Determine the (x, y) coordinate at the center of the cell enclosing the given text.  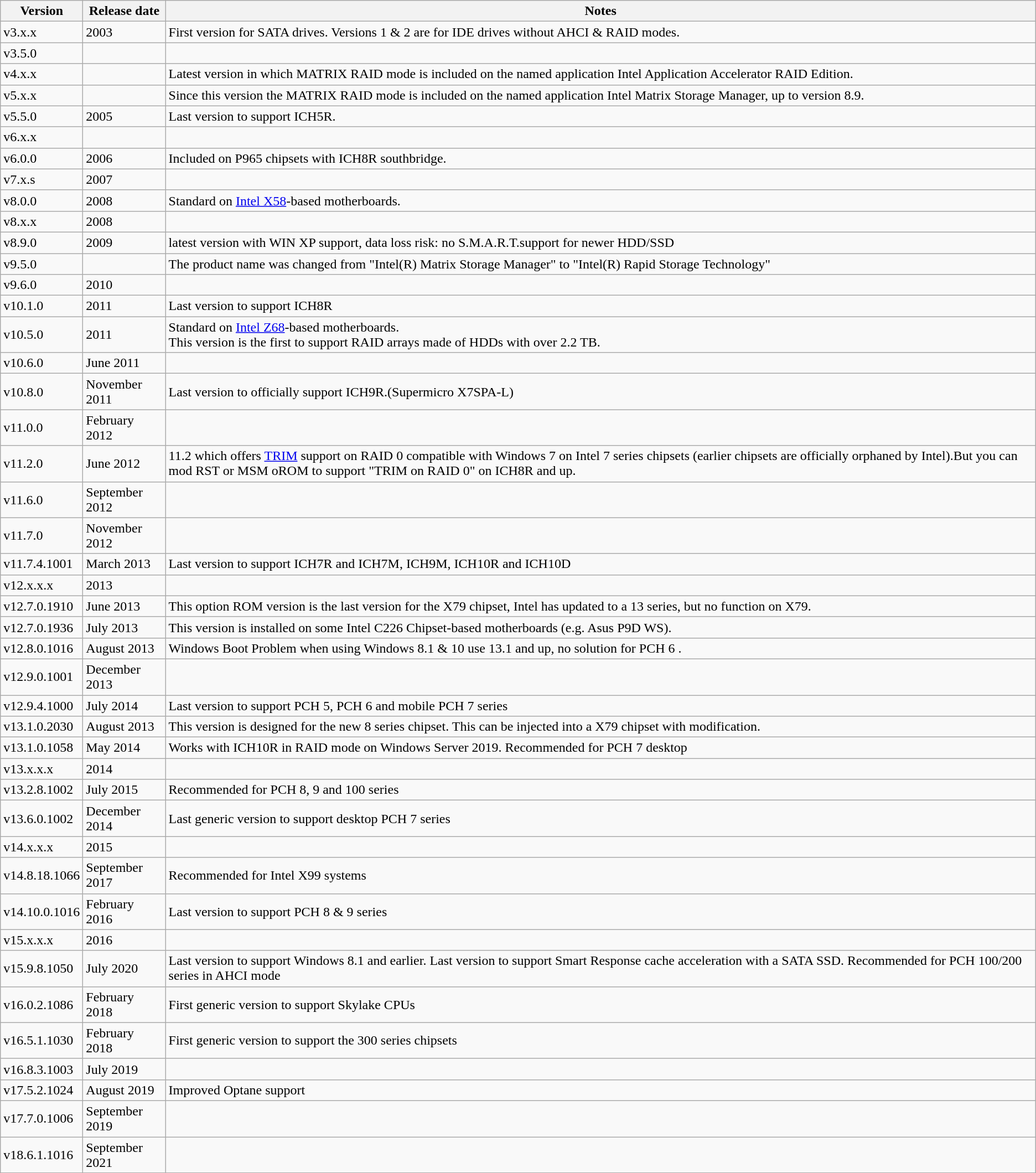
v6.0.0 (42, 158)
Last version to support ICH8R (600, 306)
September 2012 (124, 499)
Recommended for Intel X99 systems (600, 876)
2014 (124, 769)
June 2012 (124, 464)
September 2021 (124, 1155)
Standard on Intel Z68-based motherboards.This version is the first to support RAID arrays made of HDDs with over 2.2 TB. (600, 334)
v12.x.x.x (42, 585)
First generic version to support the 300 series chipsets (600, 1041)
Recommended for PCH 8, 9 and 100 series (600, 790)
2010 (124, 285)
v10.6.0 (42, 363)
February 2012 (124, 427)
v10.5.0 (42, 334)
First generic version to support Skylake CPUs (600, 1004)
v3.5.0 (42, 53)
May 2014 (124, 748)
December 2014 (124, 818)
2015 (124, 847)
v15.x.x.x (42, 940)
v16.8.3.1003 (42, 1069)
July 2014 (124, 706)
v11.2.0 (42, 464)
July 2020 (124, 969)
November 2011 (124, 392)
v17.7.0.1006 (42, 1118)
Version (42, 11)
2003 (124, 32)
v8.0.0 (42, 200)
v6.x.x (42, 137)
Notes (600, 11)
July 2019 (124, 1069)
2006 (124, 158)
Last version to officially support ICH9R.(Supermicro X7SPA-L) (600, 392)
The product name was changed from "Intel(R) Matrix Storage Manager" to "Intel(R) Rapid Storage Technology" (600, 264)
v5.5.0 (42, 116)
Windows Boot Problem when using Windows 8.1 & 10 use 13.1 and up, no solution for PCH 6 . (600, 648)
v9.6.0 (42, 285)
September 2017 (124, 876)
Last generic version to support desktop PCH 7 series (600, 818)
v12.7.0.1936 (42, 627)
July 2013 (124, 627)
December 2013 (124, 676)
March 2013 (124, 564)
February 2016 (124, 911)
v14.x.x.x (42, 847)
This version is installed on some Intel C226 Chipset-based motherboards (e.g. Asus P9D WS). (600, 627)
v15.9.8.1050 (42, 969)
2013 (124, 585)
Last version to support ICH5R. (600, 116)
Works with ICH10R in RAID mode on Windows Server 2019. Recommended for PCH 7 desktop (600, 748)
August 2019 (124, 1090)
v12.8.0.1016 (42, 648)
July 2015 (124, 790)
First version for SATA drives. Versions 1 & 2 are for IDE drives without AHCI & RAID modes. (600, 32)
v11.6.0 (42, 499)
v13.6.0.1002 (42, 818)
v11.0.0 (42, 427)
v9.5.0 (42, 264)
v10.8.0 (42, 392)
v16.5.1.1030 (42, 1041)
Latest version in which MATRIX RAID mode is included on the named application Intel Application Accelerator RAID Edition. (600, 74)
v8.9.0 (42, 242)
v18.6.1.1016 (42, 1155)
v11.7.4.1001 (42, 564)
v13.2.8.1002 (42, 790)
v14.10.0.1016 (42, 911)
v13.x.x.x (42, 769)
Last version to support ICH7R and ICH7M, ICH9M, ICH10R and ICH10D (600, 564)
Improved Optane support (600, 1090)
v16.0.2.1086 (42, 1004)
Since this version the MATRIX RAID mode is included on the named application Intel Matrix Storage Manager, up to version 8.9. (600, 95)
v3.x.x (42, 32)
June 2011 (124, 363)
v14.8.18.1066 (42, 876)
2007 (124, 179)
Standard on Intel X58-based motherboards. (600, 200)
v8.x.x (42, 221)
2016 (124, 940)
v4.x.x (42, 74)
2005 (124, 116)
June 2013 (124, 606)
v5.x.x (42, 95)
September 2019 (124, 1118)
2009 (124, 242)
Last version to support PCH 5, PCH 6 and mobile PCH 7 series (600, 706)
November 2012 (124, 536)
v13.1.0.2030 (42, 727)
v12.9.4.1000 (42, 706)
v11.7.0 (42, 536)
This version is designed for the new 8 series chipset. This can be injected into a X79 chipset with modification. (600, 727)
v7.x.s (42, 179)
latest version with WIN XP support, data loss risk: no S.M.A.R.T.support for newer HDD/SSD (600, 242)
Release date (124, 11)
v10.1.0 (42, 306)
v17.5.2.1024 (42, 1090)
v12.7.0.1910 (42, 606)
This option ROM version is the last version for the X79 chipset, Intel has updated to a 13 series, but no function on X79. (600, 606)
v12.9.0.1001 (42, 676)
Included on P965 chipsets with ICH8R southbridge. (600, 158)
Last version to support PCH 8 & 9 series (600, 911)
v13.1.0.1058 (42, 748)
